Determine the [X, Y] coordinate at the center of the cell enclosing the given text.  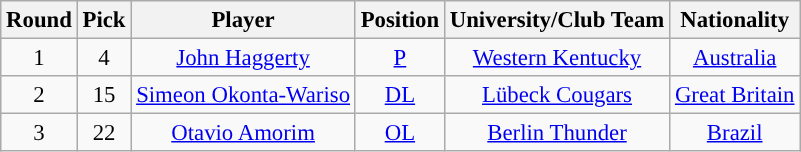
Berlin Thunder [556, 133]
Position [400, 20]
Player [244, 20]
University/Club Team [556, 20]
OL [400, 133]
Simeon Okonta-Wariso [244, 95]
2 [39, 95]
Pick [104, 20]
Great Britain [735, 95]
15 [104, 95]
Lübeck Cougars [556, 95]
4 [104, 58]
1 [39, 58]
P [400, 58]
Western Kentucky [556, 58]
DL [400, 95]
Australia [735, 58]
Brazil [735, 133]
Otavio Amorim [244, 133]
22 [104, 133]
Round [39, 20]
3 [39, 133]
John Haggerty [244, 58]
Nationality [735, 20]
